Determine the [X, Y] coordinate at the center of the cell enclosing the given text.  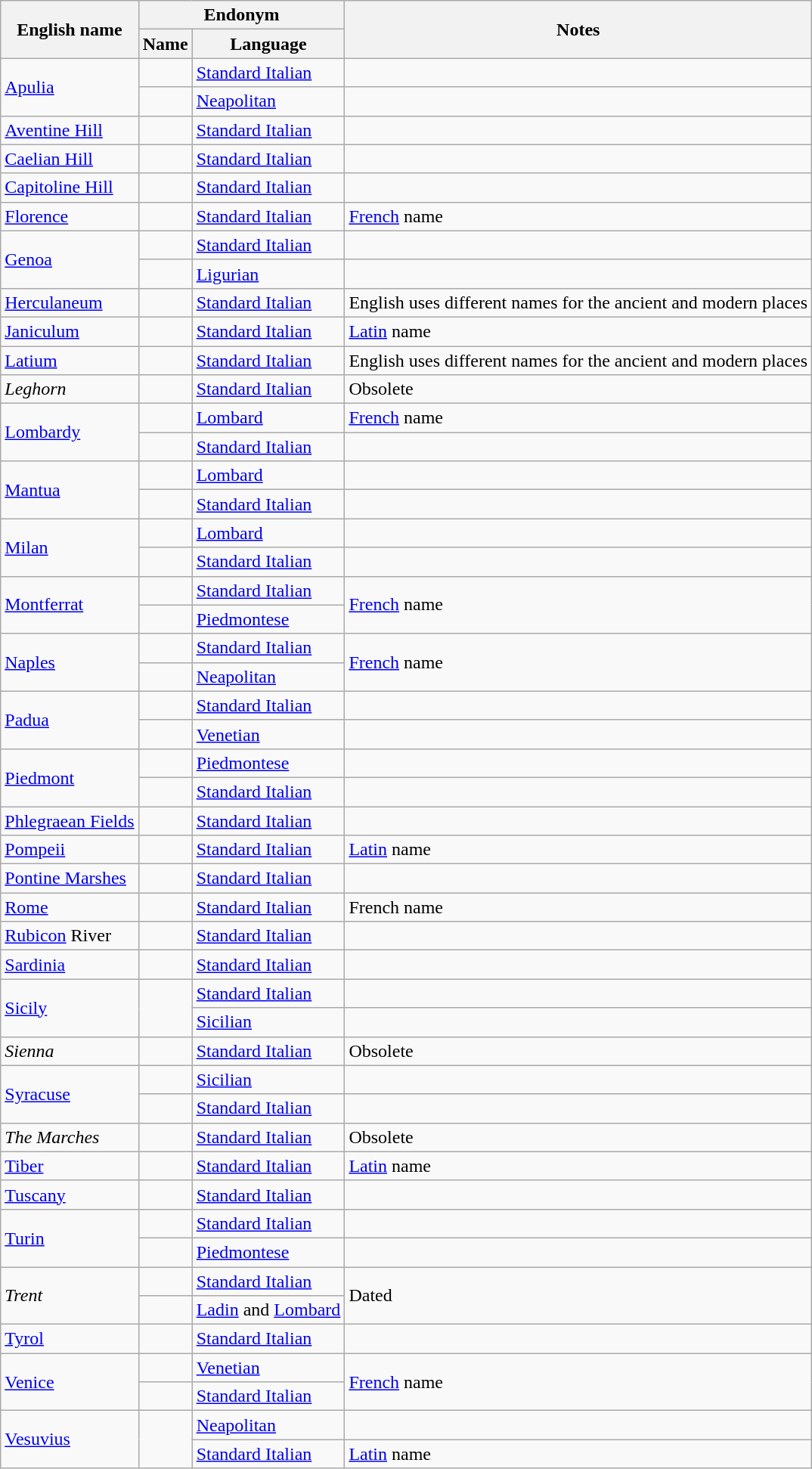
Latium [70, 361]
Sicily [70, 1008]
Mantua [70, 490]
Tyrol [70, 1339]
Rome [70, 907]
Name [165, 44]
Dated [578, 1296]
Pompeii [70, 850]
Trent [70, 1296]
Piedmont [70, 777]
Tuscany [70, 1195]
Caelian Hill [70, 159]
Ladin and Lombard [268, 1310]
Turin [70, 1238]
Janiculum [70, 331]
English name [70, 29]
Lombardy [70, 432]
Tiber [70, 1166]
Rubicon River [70, 936]
Naples [70, 662]
Capitoline Hill [70, 187]
Montferrat [70, 605]
Herculaneum [70, 302]
Vesuvius [70, 1440]
Phlegraean Fields [70, 820]
Syracuse [70, 1094]
Florence [70, 216]
Leghorn [70, 389]
The Marches [70, 1137]
Endonym [242, 15]
Pontine Marshes [70, 879]
Sienna [70, 1051]
Genoa [70, 259]
Aventine Hill [70, 130]
Milan [70, 547]
Venice [70, 1382]
Notes [578, 29]
Padua [70, 720]
Ligurian [268, 274]
Language [268, 44]
Sardinia [70, 965]
Apulia [70, 87]
